Find where the given text appears and provide that cell's center as [X, Y] coordinate. 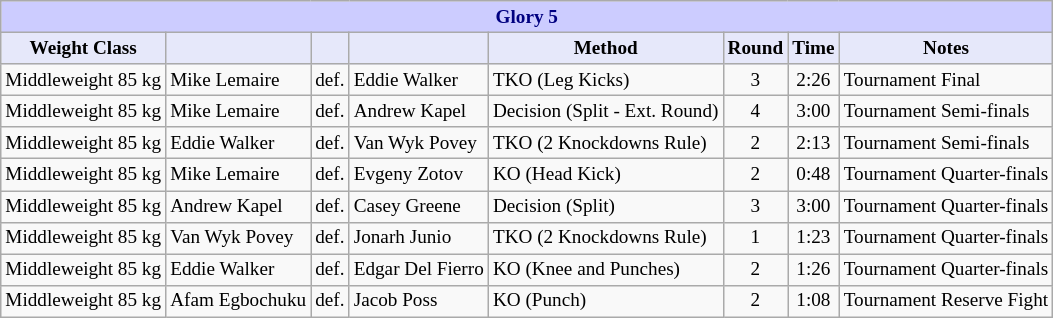
1 [756, 238]
Jacob Poss [418, 301]
Decision (Split) [606, 206]
KO (Punch) [606, 301]
Round [756, 48]
KO (Head Kick) [606, 175]
2:13 [814, 143]
Weight Class [84, 48]
Glory 5 [527, 17]
KO (Knee and Punches) [606, 270]
0:48 [814, 175]
TKO (Leg Kicks) [606, 80]
Afam Egbochuku [238, 301]
Casey Greene [418, 206]
Evgeny Zotov [418, 175]
Tournament Final [946, 80]
Method [606, 48]
Jonarh Junio [418, 238]
Notes [946, 48]
Tournament Reserve Fight [946, 301]
Edgar Del Fierro [418, 270]
1:08 [814, 301]
2:26 [814, 80]
Decision (Split - Ext. Round) [606, 111]
1:26 [814, 270]
1:23 [814, 238]
Time [814, 48]
4 [756, 111]
